Pinpoint the cell where the given text exists, returning its [X, Y] midpoint coordinate. 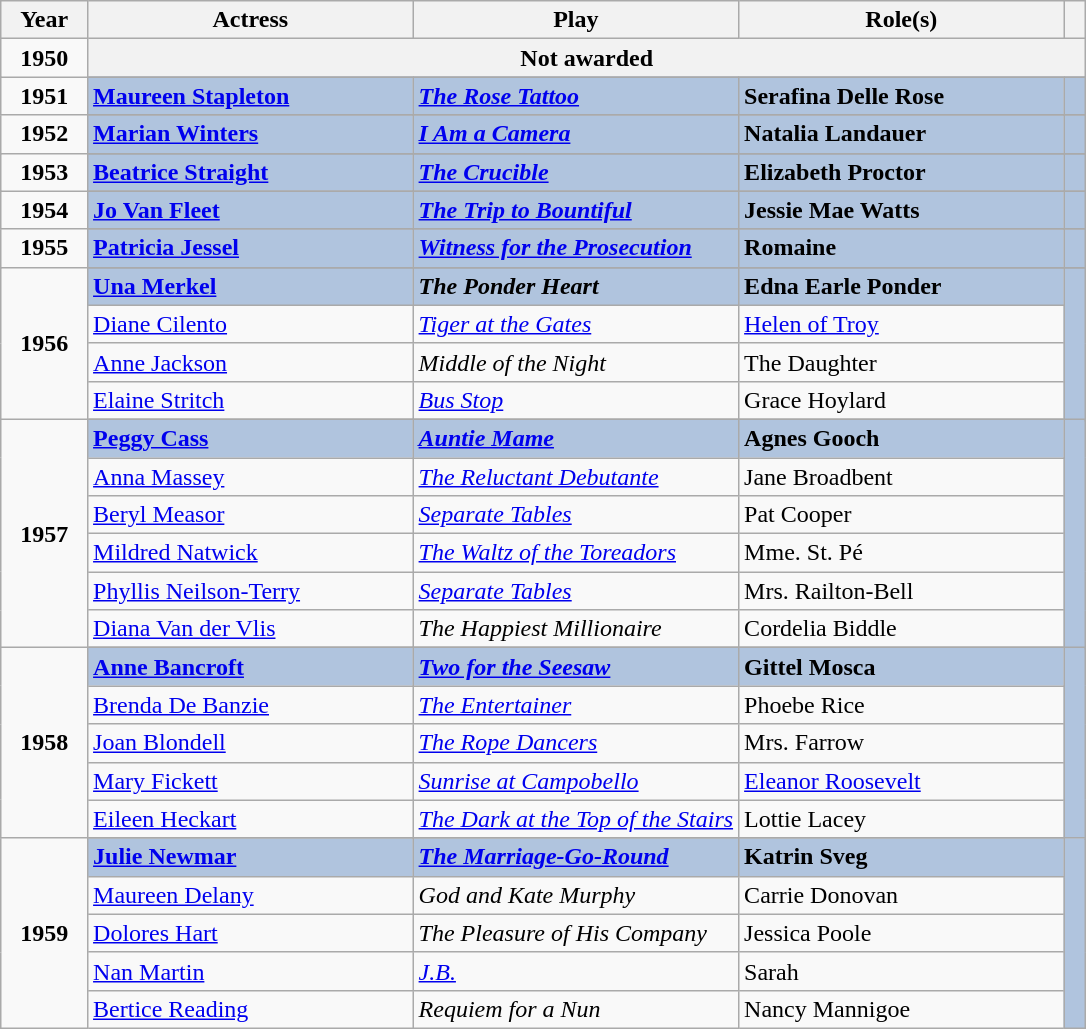
The Rose Tattoo [576, 96]
Bertice Reading [251, 1009]
Jane Broadbent [902, 477]
The Rope Dancers [576, 743]
Jo Van Fleet [251, 210]
Anne Bancroft [251, 667]
1955 [44, 248]
Jessie Mae Watts [902, 210]
Eileen Heckart [251, 819]
1954 [44, 210]
Maureen Stapleton [251, 96]
Anne Jackson [251, 362]
Witness for the Prosecution [576, 248]
Beatrice Straight [251, 172]
Patricia Jessel [251, 248]
Cordelia Biddle [902, 629]
Elaine Stritch [251, 400]
The Pleasure of His Company [576, 933]
1951 [44, 96]
The Marriage-Go-Round [576, 857]
Middle of the Night [576, 362]
Tiger at the Gates [576, 324]
Mary Fickett [251, 781]
Nan Martin [251, 971]
Play [576, 20]
The Happiest Millionaire [576, 629]
Brenda De Banzie [251, 705]
Lottie Lacey [902, 819]
Maureen Delany [251, 895]
The Ponder Heart [576, 286]
Una Merkel [251, 286]
Eleanor Roosevelt [902, 781]
Bus Stop [576, 400]
Sarah [902, 971]
Elizabeth Proctor [902, 172]
The Daughter [902, 362]
Mrs. Railton-Bell [902, 591]
Actress [251, 20]
Diane Cilento [251, 324]
Year [44, 20]
Natalia Landauer [902, 134]
1958 [44, 743]
Phyllis Neilson-Terry [251, 591]
Mme. St. Pé [902, 553]
Phoebe Rice [902, 705]
Requiem for a Nun [576, 1009]
1950 [44, 58]
The Reluctant Debutante [576, 477]
Agnes Gooch [902, 438]
The Entertainer [576, 705]
1956 [44, 343]
1952 [44, 134]
Jessica Poole [902, 933]
Helen of Troy [902, 324]
Two for the Seesaw [576, 667]
Nancy Mannigoe [902, 1009]
Dolores Hart [251, 933]
I Am a Camera [576, 134]
Joan Blondell [251, 743]
Sunrise at Campobello [576, 781]
Anna Massey [251, 477]
Role(s) [902, 20]
1959 [44, 933]
Romaine [902, 248]
Mildred Natwick [251, 553]
Mrs. Farrow [902, 743]
Pat Cooper [902, 515]
Diana Van der Vlis [251, 629]
Edna Earle Ponder [902, 286]
Not awarded [587, 58]
The Trip to Bountiful [576, 210]
Katrin Sveg [902, 857]
Carrie Donovan [902, 895]
The Crucible [576, 172]
Marian Winters [251, 134]
Gittel Mosca [902, 667]
1953 [44, 172]
J.B. [576, 971]
Auntie Mame [576, 438]
Beryl Measor [251, 515]
Julie Newmar [251, 857]
The Dark at the Top of the Stairs [576, 819]
Peggy Cass [251, 438]
God and Kate Murphy [576, 895]
1957 [44, 533]
Grace Hoylard [902, 400]
Serafina Delle Rose [902, 96]
The Waltz of the Toreadors [576, 553]
